For the text-containing cell, return its midpoint in (x, y) coordinate format. 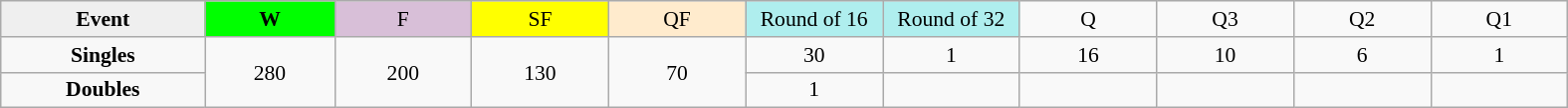
Q2 (1362, 19)
W (270, 19)
6 (1362, 55)
70 (677, 72)
Round of 32 (951, 19)
280 (270, 72)
30 (814, 55)
Singles (104, 55)
Round of 16 (814, 19)
16 (1088, 55)
QF (677, 19)
Doubles (104, 90)
Q3 (1226, 19)
Q1 (1499, 19)
10 (1226, 55)
130 (541, 72)
Event (104, 19)
SF (541, 19)
F (403, 19)
200 (403, 72)
Q (1088, 19)
